Return the [X, Y] coordinate for the center point of the cell that contains the specified text.  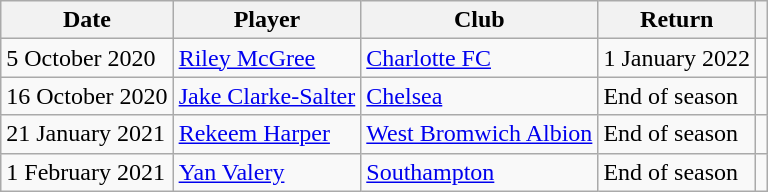
Riley McGree [267, 58]
Chelsea [480, 96]
Player [267, 20]
16 October 2020 [87, 96]
West Bromwich Albion [480, 134]
Yan Valery [267, 172]
1 January 2022 [677, 58]
1 February 2021 [87, 172]
5 October 2020 [87, 58]
Date [87, 20]
Southampton [480, 172]
Club [480, 20]
Return [677, 20]
21 January 2021 [87, 134]
Rekeem Harper [267, 134]
Charlotte FC [480, 58]
Jake Clarke-Salter [267, 96]
